Provide the [X, Y] coordinate of the cell's center where the given text is located.  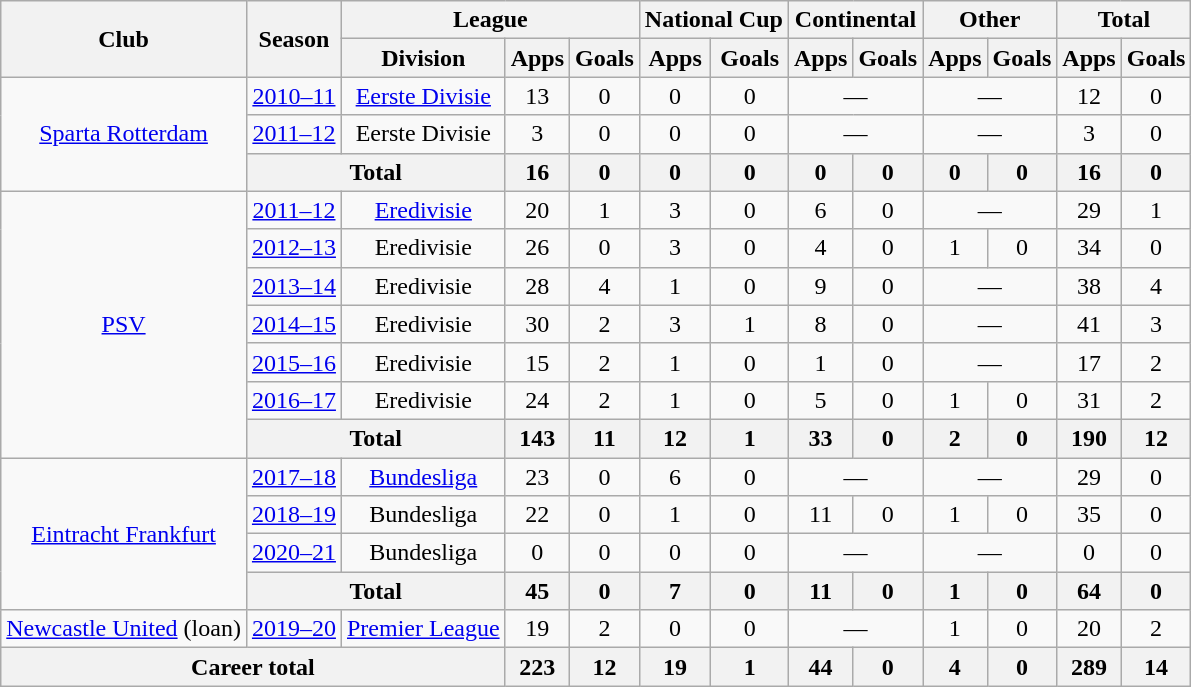
14 [1156, 667]
2016–17 [294, 400]
Sparta Rotterdam [124, 134]
143 [537, 438]
National Cup [714, 20]
Division [423, 58]
Premier League [423, 629]
23 [537, 477]
2010–11 [294, 96]
41 [1089, 324]
35 [1089, 515]
22 [537, 515]
7 [675, 591]
PSV [124, 324]
64 [1089, 591]
190 [1089, 438]
34 [1089, 248]
24 [537, 400]
31 [1089, 400]
League [490, 20]
2020–21 [294, 553]
30 [537, 324]
9 [820, 286]
Career total [253, 667]
Eintracht Frankfurt [124, 534]
45 [537, 591]
2019–20 [294, 629]
28 [537, 286]
2014–15 [294, 324]
26 [537, 248]
5 [820, 400]
289 [1089, 667]
Season [294, 39]
13 [537, 96]
2017–18 [294, 477]
44 [820, 667]
2015–16 [294, 362]
Continental [855, 20]
Club [124, 39]
223 [537, 667]
2012–13 [294, 248]
15 [537, 362]
2018–19 [294, 515]
Other [990, 20]
17 [1089, 362]
38 [1089, 286]
2013–14 [294, 286]
8 [820, 324]
Newcastle United (loan) [124, 629]
33 [820, 438]
